Pinpoint the cell where the given text exists, returning its [x, y] midpoint coordinate. 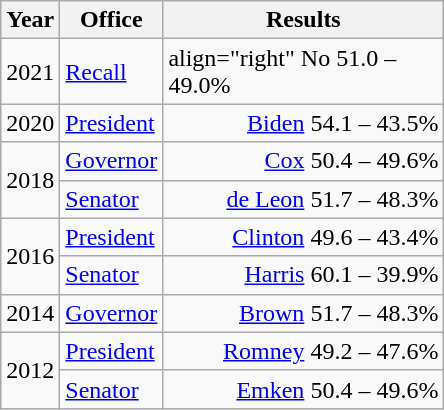
Romney 49.2 – 47.6% [304, 351]
2014 [30, 313]
Office [112, 20]
Harris 60.1 – 39.9% [304, 275]
Results [304, 20]
align="right" No 51.0 – 49.0% [304, 72]
Brown 51.7 – 48.3% [304, 313]
de Leon 51.7 – 48.3% [304, 199]
Year [30, 20]
Emken 50.4 – 49.6% [304, 389]
2016 [30, 256]
2021 [30, 72]
2012 [30, 370]
Recall [112, 72]
2018 [30, 180]
Biden 54.1 – 43.5% [304, 123]
Cox 50.4 – 49.6% [304, 161]
Clinton 49.6 – 43.4% [304, 237]
2020 [30, 123]
